Locate the cell with the specified text and output its (x, y) center coordinate. 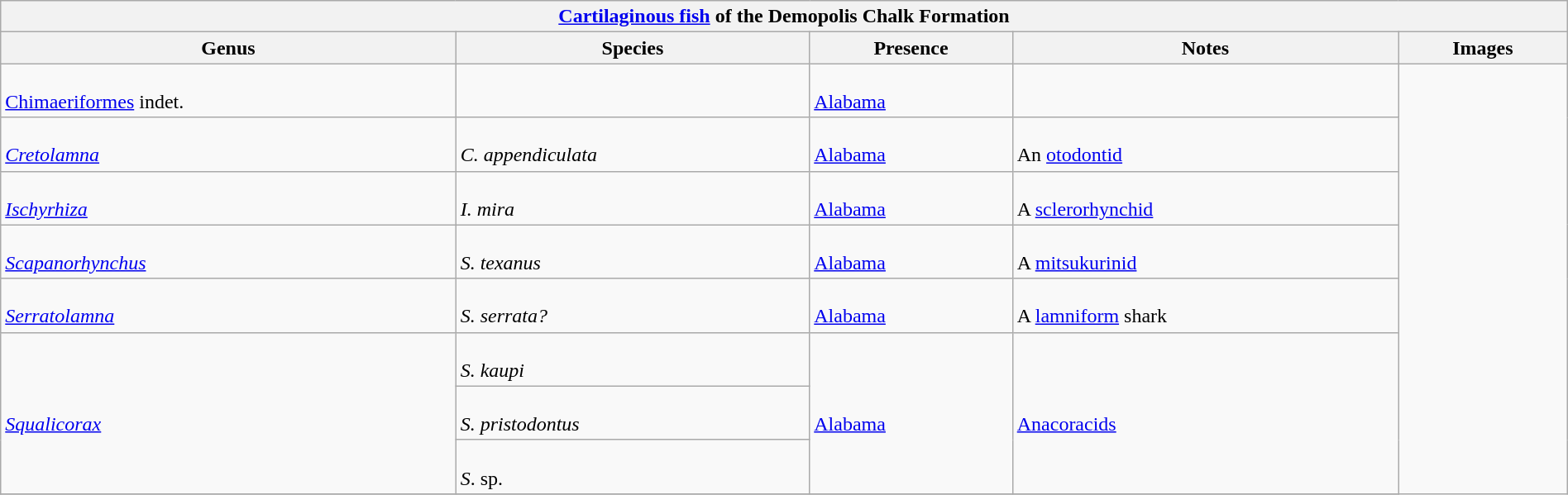
Serratolamna (228, 306)
Images (1484, 48)
S. texanus (633, 251)
S. serrata? (633, 306)
Scapanorhynchus (228, 251)
Anacoracids (1205, 413)
Presence (911, 48)
Ischyrhiza (228, 198)
Notes (1205, 48)
An otodontid (1205, 144)
S. sp. (633, 466)
S. kaupi (633, 359)
Species (633, 48)
A lamniform shark (1205, 306)
Cartilaginous fish of the Demopolis Chalk Formation (784, 17)
Cretolamna (228, 144)
Squalicorax (228, 413)
Chimaeriformes indet. (228, 91)
C. appendiculata (633, 144)
I. mira (633, 198)
A sclerorhynchid (1205, 198)
S. pristodontus (633, 413)
A mitsukurinid (1205, 251)
Genus (228, 48)
